Capture the cell that displays the provided text and extract its (x, y) central coordinate. 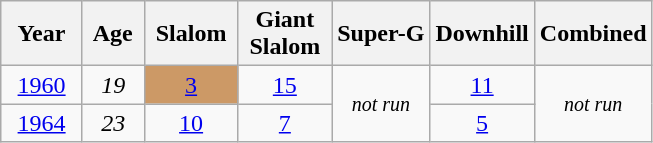
7 (285, 123)
Combined (593, 34)
Super-G (381, 34)
10 (191, 123)
5 (482, 123)
Age (113, 34)
Downhill (482, 34)
11 (482, 85)
23 (113, 123)
1960 (42, 85)
1964 (42, 123)
Slalom (191, 34)
Giant Slalom (285, 34)
3 (191, 85)
19 (113, 85)
15 (285, 85)
Year (42, 34)
